Detect which cell encompasses the target text, then output its [x, y] center coordinate. 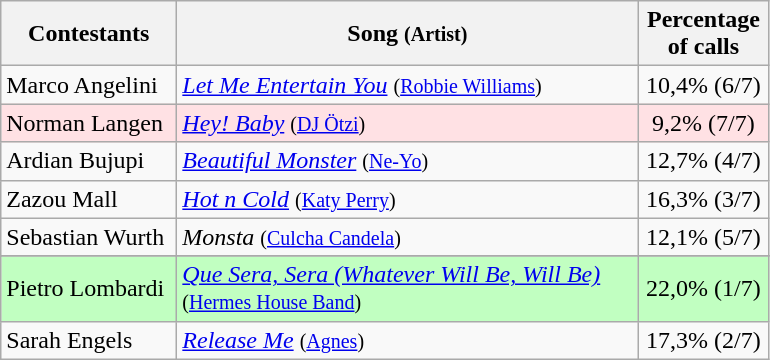
Ardian Bujupi [89, 161]
12,7% (4/7) [704, 161]
Monsta (Culcha Candela) [408, 237]
Hey! Baby (DJ Ötzi) [408, 123]
Sebastian Wurth [89, 237]
Zazou Mall [89, 199]
16,3% (3/7) [704, 199]
17,3% (2/7) [704, 340]
Beautiful Monster (Ne-Yo) [408, 161]
22,0% (1/7) [704, 288]
9,2% (7/7) [704, 123]
Hot n Cold (Katy Perry) [408, 199]
Song (Artist) [408, 34]
10,4% (6/7) [704, 85]
Sarah Engels [89, 340]
12,1% (5/7) [704, 237]
Norman Langen [89, 123]
Pietro Lombardi [89, 288]
Marco Angelini [89, 85]
Release Me (Agnes) [408, 340]
Let Me Entertain You (Robbie Williams) [408, 85]
Que Sera, Sera (Whatever Will Be, Will Be) (Hermes House Band) [408, 288]
Contestants [89, 34]
Percentage of calls [704, 34]
